Return (x, y) of the center of cell containing provided text 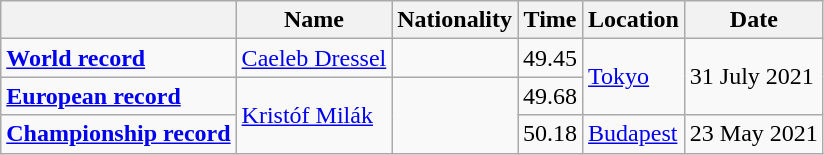
European record (118, 96)
Caeleb Dressel (314, 58)
World record (118, 58)
Time (550, 20)
50.18 (550, 134)
23 May 2021 (754, 134)
Kristóf Milák (314, 115)
Name (314, 20)
Budapest (634, 134)
Nationality (455, 20)
31 July 2021 (754, 77)
Date (754, 20)
49.45 (550, 58)
Location (634, 20)
Tokyo (634, 77)
49.68 (550, 96)
Championship record (118, 134)
